Output the (X, Y) coordinate of the center of the cell containing the given text.  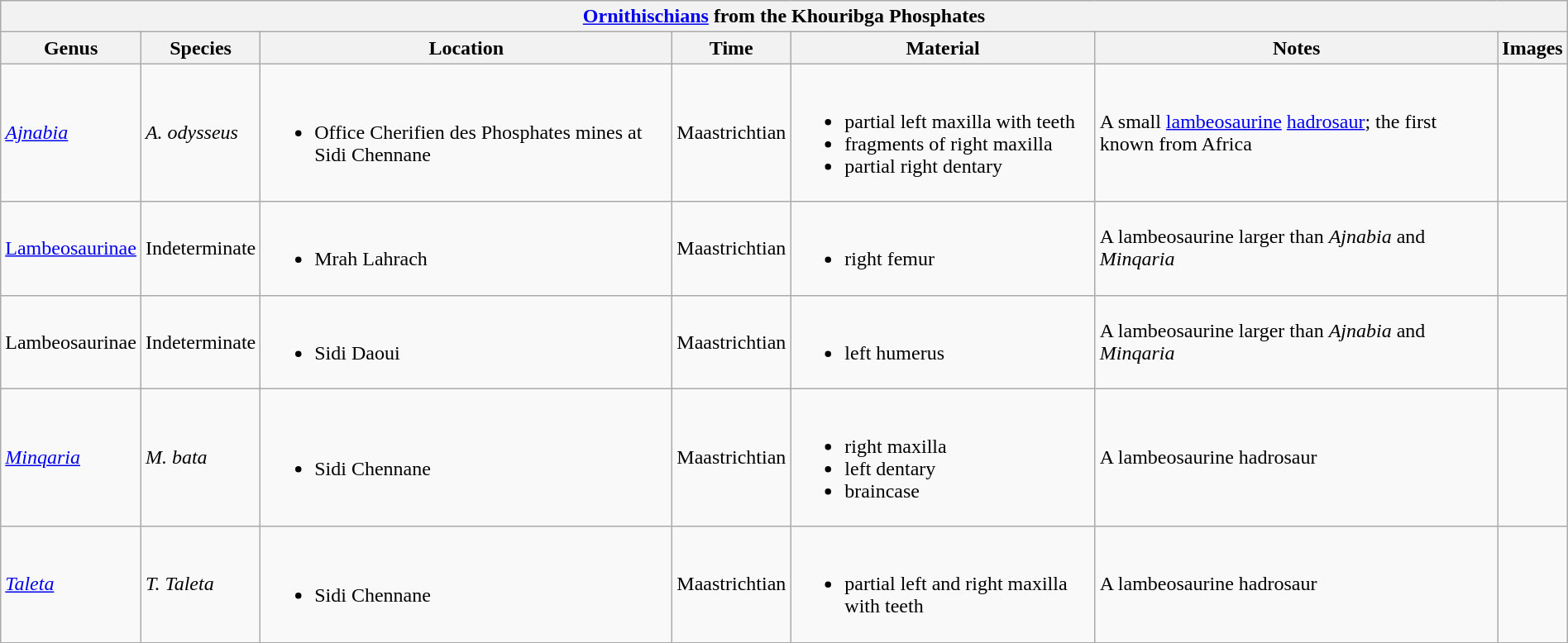
left humerus (943, 342)
Mrah Lahrach (466, 248)
T. Taleta (200, 584)
right femur (943, 248)
Images (1532, 48)
Sidi Daoui (466, 342)
Species (200, 48)
right maxillaleft dentarybraincase (943, 458)
partial left maxilla with teethfragments of right maxillapartial right dentary (943, 132)
Location (466, 48)
Notes (1297, 48)
Time (731, 48)
A. odysseus (200, 132)
Office Cherifien des Phosphates mines at Sidi Chennane (466, 132)
A small lambeosaurine hadrosaur; the first known from Africa (1297, 132)
partial left and right maxilla with teeth (943, 584)
Genus (71, 48)
Material (943, 48)
M. bata (200, 458)
Minqaria (71, 458)
Taleta (71, 584)
Ajnabia (71, 132)
Ornithischians from the Khouribga Phosphates (784, 17)
